Scan for the cell matching the given text and deliver its [X, Y] coordinate at center. 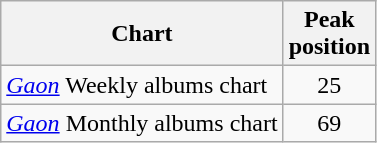
Gaon Monthly albums chart [142, 123]
69 [329, 123]
Chart [142, 34]
Peakposition [329, 34]
25 [329, 85]
Gaon Weekly albums chart [142, 85]
